Pinpoint the cell where the given text exists, returning its (x, y) midpoint coordinate. 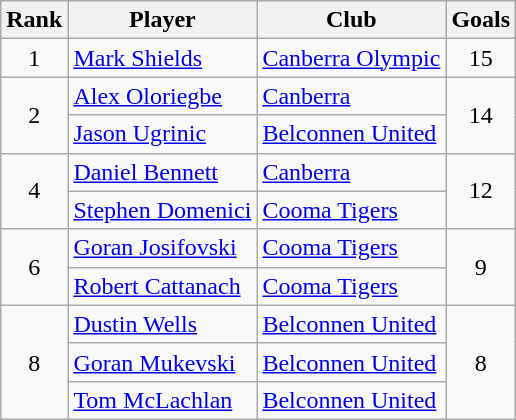
Daniel Bennett (162, 172)
Mark Shields (162, 58)
Robert Cattanach (162, 286)
1 (34, 58)
Rank (34, 20)
Player (162, 20)
Jason Ugrinic (162, 134)
Club (352, 20)
Goals (481, 20)
Goran Mukevski (162, 362)
Alex Oloriegbe (162, 96)
Canberra Olympic (352, 58)
2 (34, 115)
Goran Josifovski (162, 248)
9 (481, 267)
Dustin Wells (162, 324)
6 (34, 267)
Tom McLachlan (162, 400)
4 (34, 191)
Stephen Domenici (162, 210)
14 (481, 115)
15 (481, 58)
12 (481, 191)
